Return the [X, Y] coordinate for the center point of the cell that contains the specified text.  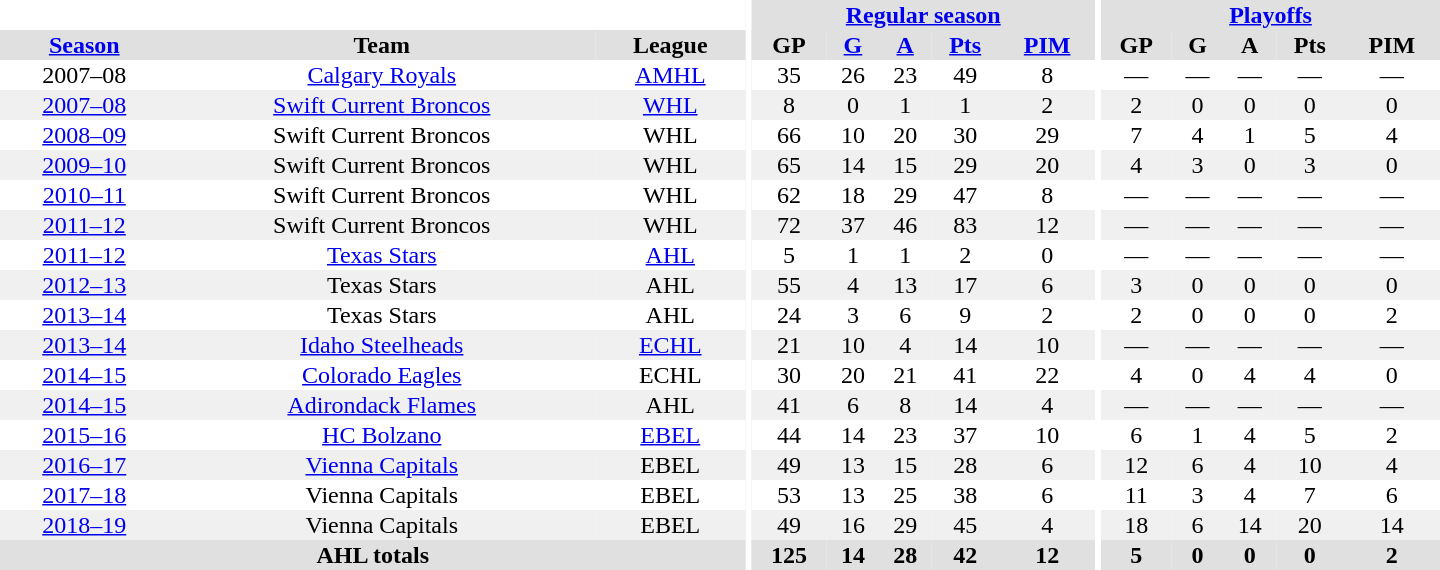
League [670, 45]
62 [789, 195]
55 [789, 285]
2017–18 [84, 495]
46 [905, 225]
35 [789, 75]
16 [853, 525]
72 [789, 225]
Idaho Steelheads [382, 345]
17 [965, 285]
Regular season [923, 15]
38 [965, 495]
Calgary Royals [382, 75]
125 [789, 555]
Adirondack Flames [382, 405]
2010–11 [84, 195]
Playoffs [1270, 15]
25 [905, 495]
11 [1136, 495]
2008–09 [84, 135]
Team [382, 45]
47 [965, 195]
44 [789, 435]
24 [789, 315]
2012–13 [84, 285]
AMHL [670, 75]
2018–19 [84, 525]
66 [789, 135]
HC Bolzano [382, 435]
83 [965, 225]
AHL totals [372, 555]
53 [789, 495]
2009–10 [84, 165]
26 [853, 75]
2015–16 [84, 435]
45 [965, 525]
22 [1047, 375]
9 [965, 315]
Season [84, 45]
65 [789, 165]
42 [965, 555]
Colorado Eagles [382, 375]
2016–17 [84, 465]
